Return (X, Y) of the center of cell containing provided text 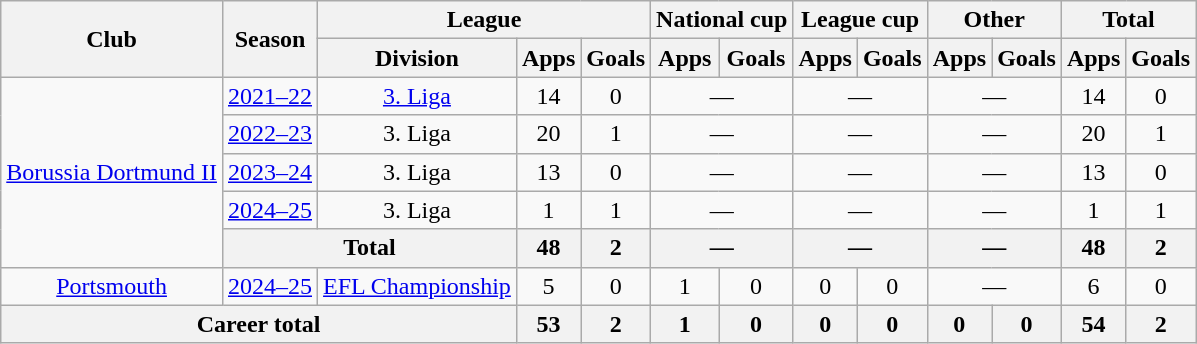
League (484, 20)
National cup (722, 20)
2021–22 (270, 96)
EFL Championship (418, 286)
54 (1093, 324)
Club (112, 39)
League cup (860, 20)
Season (270, 39)
6 (1093, 286)
Other (994, 20)
Portsmouth (112, 286)
53 (548, 324)
Borussia Dortmund II (112, 172)
2023–24 (270, 172)
2022–23 (270, 134)
Division (418, 58)
Career total (259, 324)
5 (548, 286)
